Find where the given text appears and provide that cell's center as [X, Y] coordinate. 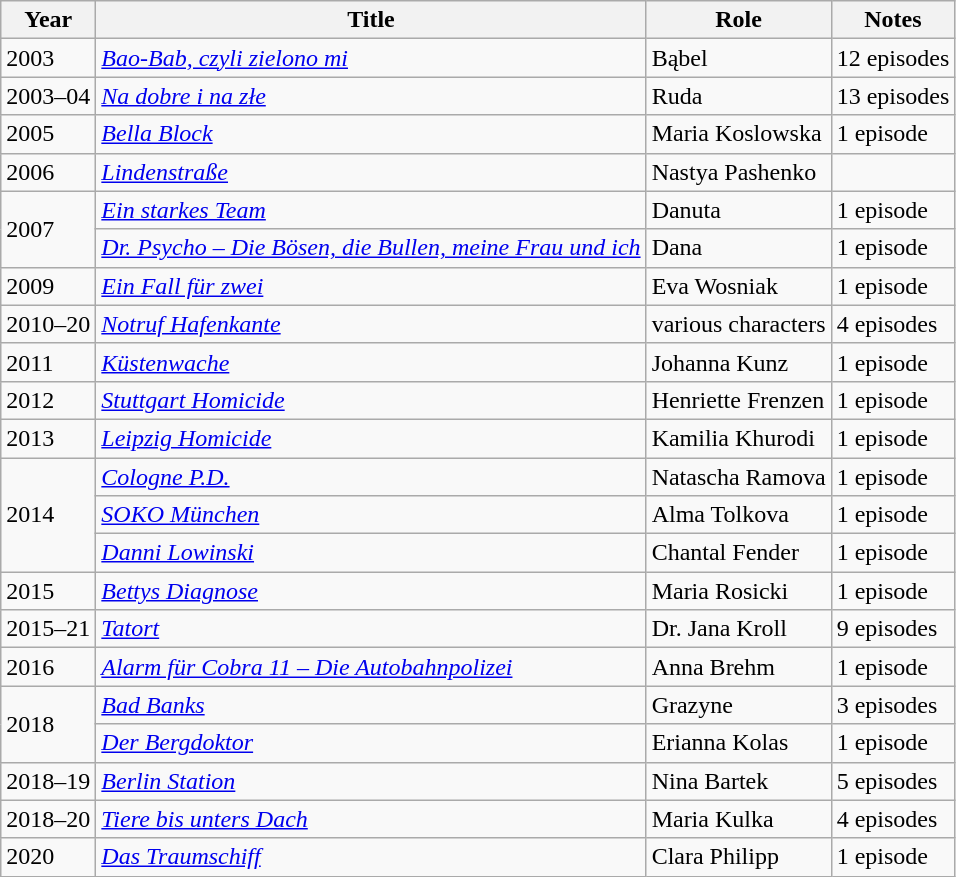
Clara Philipp [738, 857]
Dana [738, 248]
2009 [48, 286]
2003 [48, 58]
Cologne P.D. [371, 477]
Maria Rosicki [738, 591]
2018–20 [48, 819]
Dr. Psycho – Die Bösen, die Bullen, meine Frau und ich [371, 248]
Das Traumschiff [371, 857]
Stuttgart Homicide [371, 400]
Maria Koslowska [738, 134]
Grazyne [738, 705]
Ruda [738, 96]
Maria Kulka [738, 819]
Küstenwache [371, 362]
2018 [48, 724]
Ein starkes Team [371, 210]
Na dobre i na złe [371, 96]
Notes [893, 20]
Bąbel [738, 58]
Leipzig Homicide [371, 438]
2013 [48, 438]
2012 [48, 400]
Der Bergdoktor [371, 743]
Anna Brehm [738, 667]
2007 [48, 229]
2006 [48, 172]
2010–20 [48, 324]
2018–19 [48, 781]
Dr. Jana Kroll [738, 629]
Natascha Ramova [738, 477]
Tatort [371, 629]
Eva Wosniak [738, 286]
Bella Block [371, 134]
9 episodes [893, 629]
12 episodes [893, 58]
Role [738, 20]
Bad Banks [371, 705]
2005 [48, 134]
Nastya Pashenko [738, 172]
Johanna Kunz [738, 362]
Bao-Bab, czyli zielono mi [371, 58]
Henriette Frenzen [738, 400]
3 episodes [893, 705]
2014 [48, 515]
Danni Lowinski [371, 553]
Kamilia Khurodi [738, 438]
Berlin Station [371, 781]
5 episodes [893, 781]
2011 [48, 362]
Danuta [738, 210]
2016 [48, 667]
2020 [48, 857]
SOKO München [371, 515]
Lindenstraße [371, 172]
Erianna Kolas [738, 743]
Year [48, 20]
2003–04 [48, 96]
2015 [48, 591]
Nina Bartek [738, 781]
Ein Fall für zwei [371, 286]
Chantal Fender [738, 553]
2015–21 [48, 629]
Title [371, 20]
Alma Tolkova [738, 515]
Bettys Diagnose [371, 591]
various characters [738, 324]
Notruf Hafenkante [371, 324]
Tiere bis unters Dach [371, 819]
13 episodes [893, 96]
Alarm für Cobra 11 – Die Autobahnpolizei [371, 667]
